Provide the [x, y] coordinate of the cell's center where the given text is located.  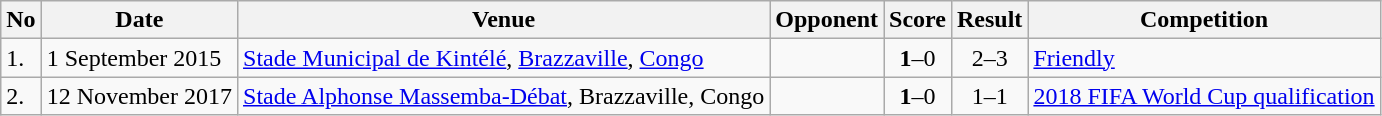
12 November 2017 [139, 96]
Stade Alphonse Massemba-Débat, Brazzaville, Congo [504, 96]
1. [21, 58]
Stade Municipal de Kintélé, Brazzaville, Congo [504, 58]
2018 FIFA World Cup qualification [1204, 96]
Score [918, 20]
No [21, 20]
Result [989, 20]
Opponent [827, 20]
Venue [504, 20]
2. [21, 96]
Competition [1204, 20]
1–1 [989, 96]
2–3 [989, 58]
1 September 2015 [139, 58]
Date [139, 20]
Friendly [1204, 58]
